Identify which cell holds the provided text, then report its (x, y) central coordinate. 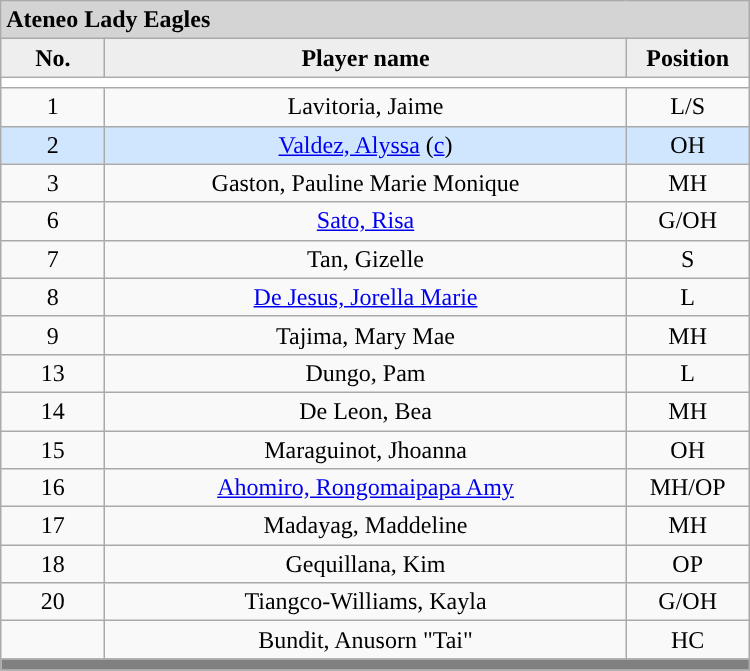
Lavitoria, Jaime (366, 107)
S (688, 259)
De Leon, Bea (366, 411)
HC (688, 640)
De Jesus, Jorella Marie (366, 297)
Bundit, Anusorn "Tai" (366, 640)
Position (688, 58)
Gaston, Pauline Marie Monique (366, 183)
17 (53, 526)
Dungo, Pam (366, 373)
Player name (366, 58)
9 (53, 335)
Maraguinot, Jhoanna (366, 449)
20 (53, 602)
Tan, Gizelle (366, 259)
18 (53, 564)
Tajima, Mary Mae (366, 335)
7 (53, 259)
Gequillana, Kim (366, 564)
Madayag, Maddeline (366, 526)
Tiangco-Williams, Kayla (366, 602)
14 (53, 411)
MH/OP (688, 488)
Valdez, Alyssa (c) (366, 145)
Sato, Risa (366, 221)
3 (53, 183)
8 (53, 297)
6 (53, 221)
OP (688, 564)
1 (53, 107)
Ateneo Lady Eagles (375, 20)
No. (53, 58)
16 (53, 488)
Ahomiro, Rongomaipapa Amy (366, 488)
2 (53, 145)
L/S (688, 107)
15 (53, 449)
13 (53, 373)
